Find where the given text appears and provide that cell's center as [x, y] coordinate. 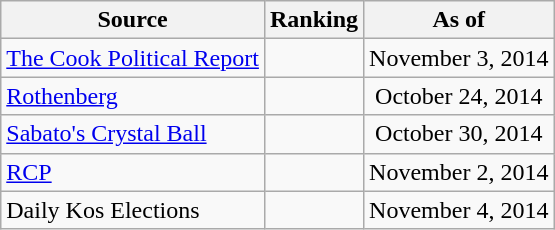
November 3, 2014 [459, 58]
October 30, 2014 [459, 134]
As of [459, 20]
November 2, 2014 [459, 172]
Sabato's Crystal Ball [133, 134]
RCP [133, 172]
Source [133, 20]
Rothenberg [133, 96]
October 24, 2014 [459, 96]
Daily Kos Elections [133, 210]
November 4, 2014 [459, 210]
The Cook Political Report [133, 58]
Ranking [314, 20]
